Find where the given text appears and provide that cell's center as [x, y] coordinate. 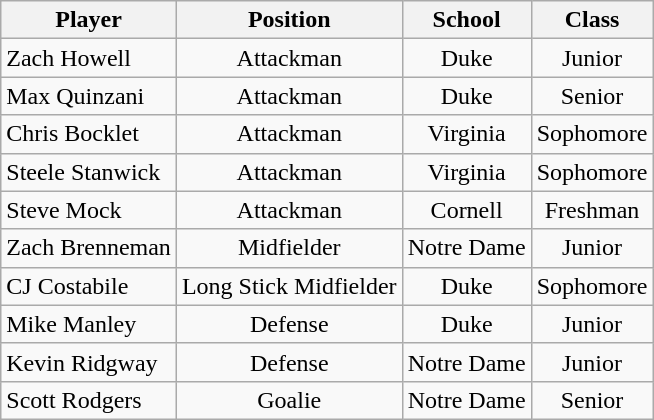
Mike Manley [89, 324]
Class [592, 20]
CJ Costabile [89, 286]
Goalie [289, 400]
Cornell [466, 210]
Steele Stanwick [89, 172]
Midfielder [289, 248]
Position [289, 20]
Freshman [592, 210]
Player [89, 20]
Max Quinzani [89, 96]
Zach Brenneman [89, 248]
Zach Howell [89, 58]
Steve Mock [89, 210]
Kevin Ridgway [89, 362]
Chris Bocklet [89, 134]
School [466, 20]
Scott Rodgers [89, 400]
Long Stick Midfielder [289, 286]
